From the cell containing the given text, extract its center point as [x, y] coordinate. 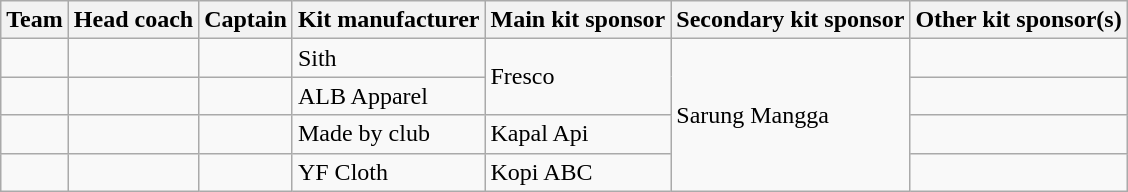
Secondary kit sponsor [790, 20]
Team [35, 20]
Kopi ABC [578, 172]
Head coach [133, 20]
Fresco [578, 77]
Kapal Api [578, 134]
Sith [388, 58]
Main kit sponsor [578, 20]
YF Cloth [388, 172]
Sarung Mangga [790, 115]
Other kit sponsor(s) [1018, 20]
Kit manufacturer [388, 20]
Captain [246, 20]
ALB Apparel [388, 96]
Made by club [388, 134]
